Scan for the cell matching the given text and deliver its (x, y) coordinate at center. 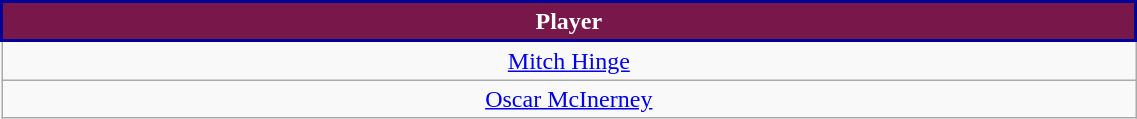
Player (570, 22)
Mitch Hinge (570, 60)
Oscar McInerney (570, 99)
